Return the [x, y] coordinate for the center point of the cell that contains the specified text.  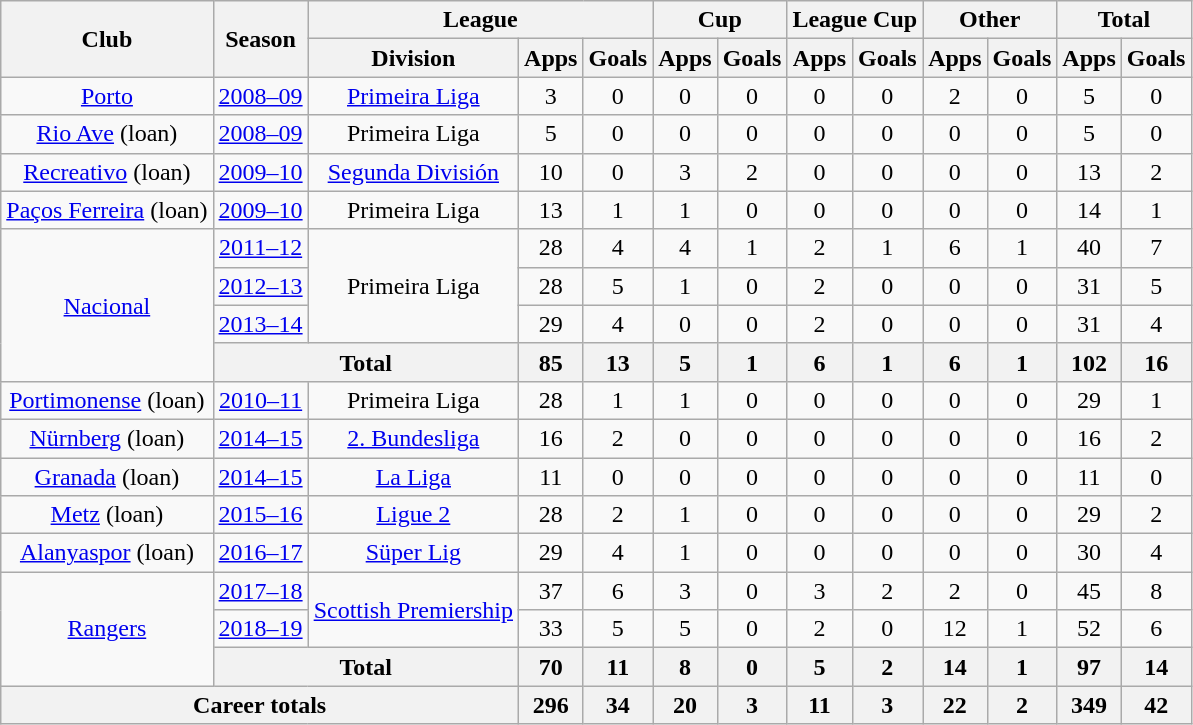
2011–12 [260, 248]
Süper Lig [413, 553]
2012–13 [260, 286]
Recreativo (loan) [107, 172]
42 [1156, 705]
2013–14 [260, 324]
Nürnberg (loan) [107, 438]
Rangers [107, 629]
30 [1089, 553]
Porto [107, 96]
45 [1089, 591]
10 [551, 172]
League Cup [855, 20]
Nacional [107, 305]
12 [955, 629]
22 [955, 705]
7 [1156, 248]
2018–19 [260, 629]
Segunda División [413, 172]
296 [551, 705]
Metz (loan) [107, 515]
Division [413, 58]
La Liga [413, 477]
85 [551, 362]
70 [551, 667]
Paços Ferreira (loan) [107, 210]
Portimonense (loan) [107, 400]
52 [1089, 629]
2017–18 [260, 591]
Other [990, 20]
34 [618, 705]
102 [1089, 362]
97 [1089, 667]
2016–17 [260, 553]
349 [1089, 705]
2. Bundesliga [413, 438]
Rio Ave (loan) [107, 134]
20 [685, 705]
33 [551, 629]
40 [1089, 248]
2010–11 [260, 400]
Granada (loan) [107, 477]
Scottish Premiership [413, 610]
Season [260, 39]
Ligue 2 [413, 515]
Career totals [260, 705]
Club [107, 39]
37 [551, 591]
League [480, 20]
Alanyaspor (loan) [107, 553]
2015–16 [260, 515]
Cup [720, 20]
